Search for the cell housing the specified text and yield its [x, y] center coordinate. 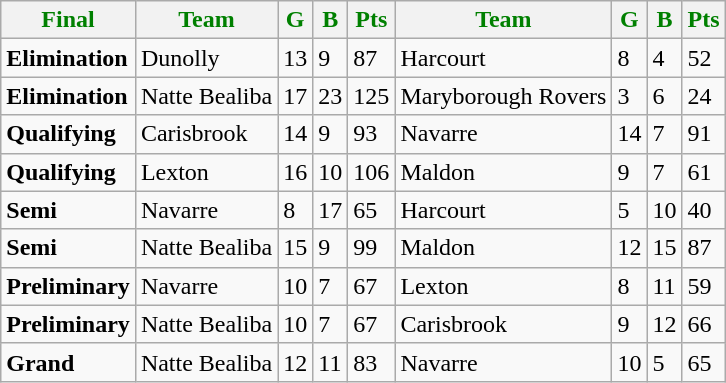
Grand [68, 362]
66 [704, 324]
16 [296, 172]
Maryborough Rovers [504, 96]
6 [664, 96]
83 [372, 362]
4 [664, 58]
61 [704, 172]
106 [372, 172]
3 [630, 96]
13 [296, 58]
Dunolly [206, 58]
91 [704, 134]
Final [68, 20]
125 [372, 96]
23 [330, 96]
24 [704, 96]
93 [372, 134]
59 [704, 286]
99 [372, 248]
52 [704, 58]
40 [704, 210]
